Locate the cell with the specified text and output its [X, Y] center coordinate. 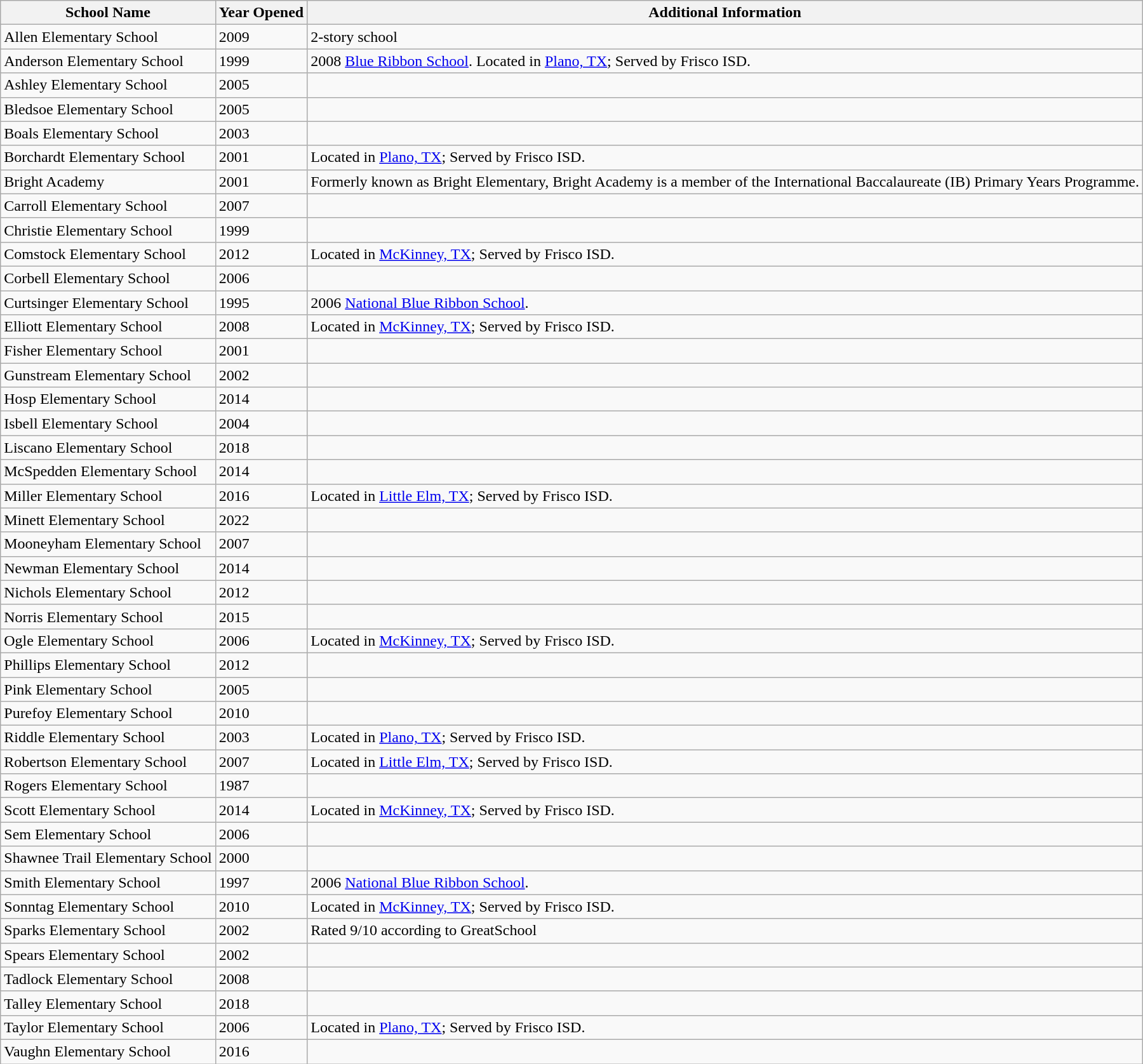
Gunstream Elementary School [108, 375]
Anderson Elementary School [108, 61]
Scott Elementary School [108, 810]
Robertson Elementary School [108, 762]
McSpedden Elementary School [108, 472]
Liscano Elementary School [108, 448]
1995 [262, 303]
Norris Elementary School [108, 616]
Tadlock Elementary School [108, 979]
Talley Elementary School [108, 1003]
Borchardt Elementary School [108, 157]
Newman Elementary School [108, 568]
Sonntag Elementary School [108, 907]
Minett Elementary School [108, 520]
2000 [262, 858]
Smith Elementary School [108, 882]
Nichols Elementary School [108, 592]
Sparks Elementary School [108, 931]
Mooneyham Elementary School [108, 544]
Riddle Elementary School [108, 738]
Sem Elementary School [108, 834]
Formerly known as Bright Elementary, Bright Academy is a member of the International Baccalaureate (IB) Primary Years Programme. [725, 182]
Christie Elementary School [108, 230]
School Name [108, 13]
Vaughn Elementary School [108, 1051]
Bright Academy [108, 182]
Ogle Elementary School [108, 641]
Rated 9/10 according to GreatSchool [725, 931]
Boals Elementary School [108, 133]
2022 [262, 520]
Corbell Elementary School [108, 278]
1987 [262, 786]
2015 [262, 616]
Bledsoe Elementary School [108, 109]
Taylor Elementary School [108, 1027]
Additional Information [725, 13]
Miller Elementary School [108, 496]
Spears Elementary School [108, 955]
Hosp Elementary School [108, 399]
Comstock Elementary School [108, 254]
Phillips Elementary School [108, 665]
Allen Elementary School [108, 37]
2009 [262, 37]
2-story school [725, 37]
Fisher Elementary School [108, 351]
Year Opened [262, 13]
Purefoy Elementary School [108, 714]
2008 Blue Ribbon School. Located in Plano, TX; Served by Frisco ISD. [725, 61]
Curtsinger Elementary School [108, 303]
Shawnee Trail Elementary School [108, 858]
1997 [262, 882]
Carroll Elementary School [108, 206]
Ashley Elementary School [108, 85]
Elliott Elementary School [108, 327]
Rogers Elementary School [108, 786]
Isbell Elementary School [108, 423]
2004 [262, 423]
Pink Elementary School [108, 689]
